Provide the [X, Y] coordinate of the cell's center where the given text is located.  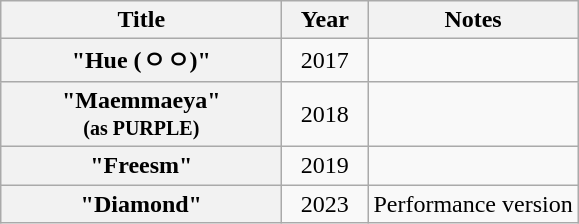
Notes [473, 20]
2017 [325, 60]
Performance version [473, 203]
2018 [325, 114]
"Maemmaeya" (as PURPLE) [142, 114]
Title [142, 20]
Year [325, 20]
"Hue (ㅇㅇ)" [142, 60]
"Freesm" [142, 165]
2023 [325, 203]
2019 [325, 165]
"Diamond" [142, 203]
